Identify which cell holds the provided text, then report its (x, y) central coordinate. 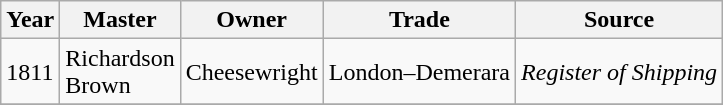
Master (120, 20)
London–Demerara (419, 72)
Year (30, 20)
Register of Shipping (620, 72)
Source (620, 20)
Cheesewright (252, 72)
Owner (252, 20)
Trade (419, 20)
RichardsonBrown (120, 72)
1811 (30, 72)
